Output the (X, Y) coordinate of the center of the cell containing the given text.  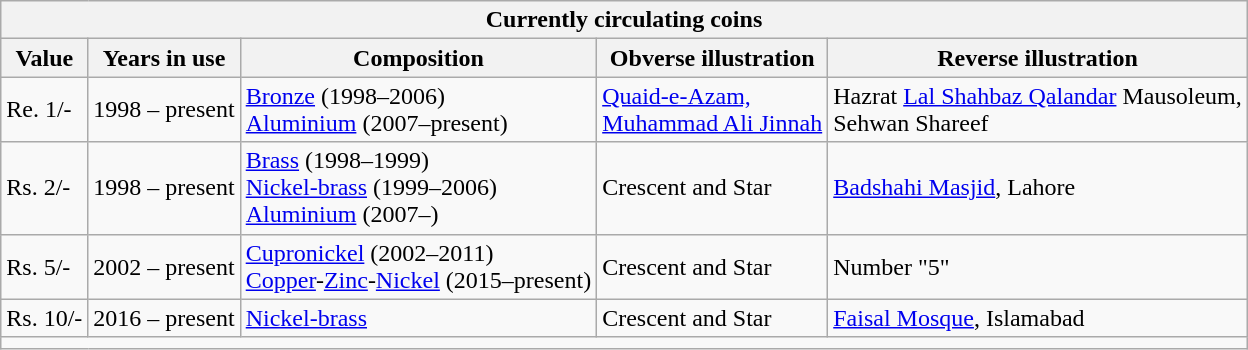
Composition (418, 58)
Quaid-e-Azam,Muhammad Ali Jinnah (712, 110)
Number "5" (1038, 266)
Value (44, 58)
Currently circulating coins (624, 20)
Bronze (1998–2006)Aluminium (2007–present) (418, 110)
Rs. 5/- (44, 266)
Brass (1998–1999)Nickel-brass (1999–2006)Aluminium (2007–) (418, 188)
2016 – present (164, 318)
Reverse illustration (1038, 58)
2002 – present (164, 266)
Years in use (164, 58)
Rs. 2/- (44, 188)
Obverse illustration (712, 58)
Rs. 10/- (44, 318)
Badshahi Masjid, Lahore (1038, 188)
Cupronickel (2002–2011)Copper-Zinc-Nickel (2015–present) (418, 266)
Hazrat Lal Shahbaz Qalandar Mausoleum,Sehwan Shareef (1038, 110)
Re. 1/- (44, 110)
Faisal Mosque, Islamabad (1038, 318)
Nickel-brass (418, 318)
